Provide the [X, Y] coordinate of the cell's center where the given text is located.  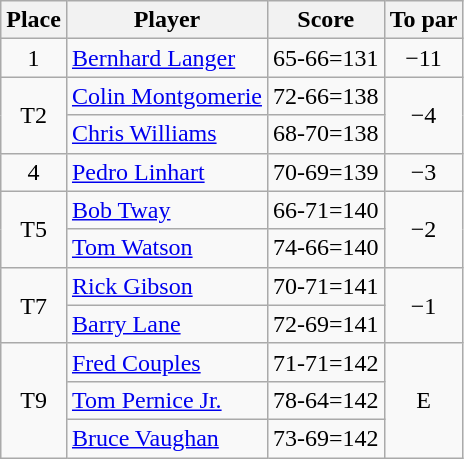
73-69=142 [326, 438]
Fred Couples [166, 362]
T9 [34, 400]
Tom Pernice Jr. [166, 400]
−4 [424, 115]
Pedro Linhart [166, 172]
71-71=142 [326, 362]
T7 [34, 305]
66-71=140 [326, 210]
Bob Tway [166, 210]
Rick Gibson [166, 286]
−3 [424, 172]
Colin Montgomerie [166, 96]
T2 [34, 115]
T5 [34, 229]
70-69=139 [326, 172]
70-71=141 [326, 286]
Tom Watson [166, 248]
72-69=141 [326, 324]
−1 [424, 305]
72-66=138 [326, 96]
Bruce Vaughan [166, 438]
To par [424, 20]
−2 [424, 229]
78-64=142 [326, 400]
Chris Williams [166, 134]
68-70=138 [326, 134]
1 [34, 58]
E [424, 400]
65-66=131 [326, 58]
Score [326, 20]
−11 [424, 58]
Barry Lane [166, 324]
Player [166, 20]
4 [34, 172]
74-66=140 [326, 248]
Place [34, 20]
Bernhard Langer [166, 58]
